Determine the (X, Y) coordinate at the center of the cell enclosing the given text.  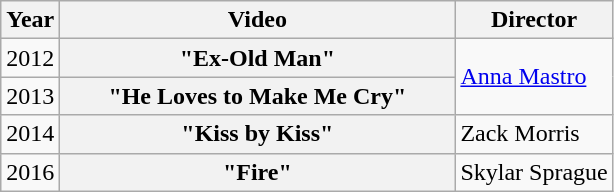
"Ex-Old Man" (258, 58)
"Fire" (258, 172)
2013 (30, 96)
2016 (30, 172)
Video (258, 20)
Anna Mastro (534, 77)
Skylar Sprague (534, 172)
Zack Morris (534, 134)
Year (30, 20)
2014 (30, 134)
"Kiss by Kiss" (258, 134)
Director (534, 20)
2012 (30, 58)
"He Loves to Make Me Cry" (258, 96)
